For the text-containing cell, return its midpoint in (x, y) coordinate format. 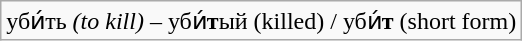
уби́ть (to kill) – уби́тый (killed) / уби́т (short form) (262, 21)
